From the cell containing the given text, extract its center point as [X, Y] coordinate. 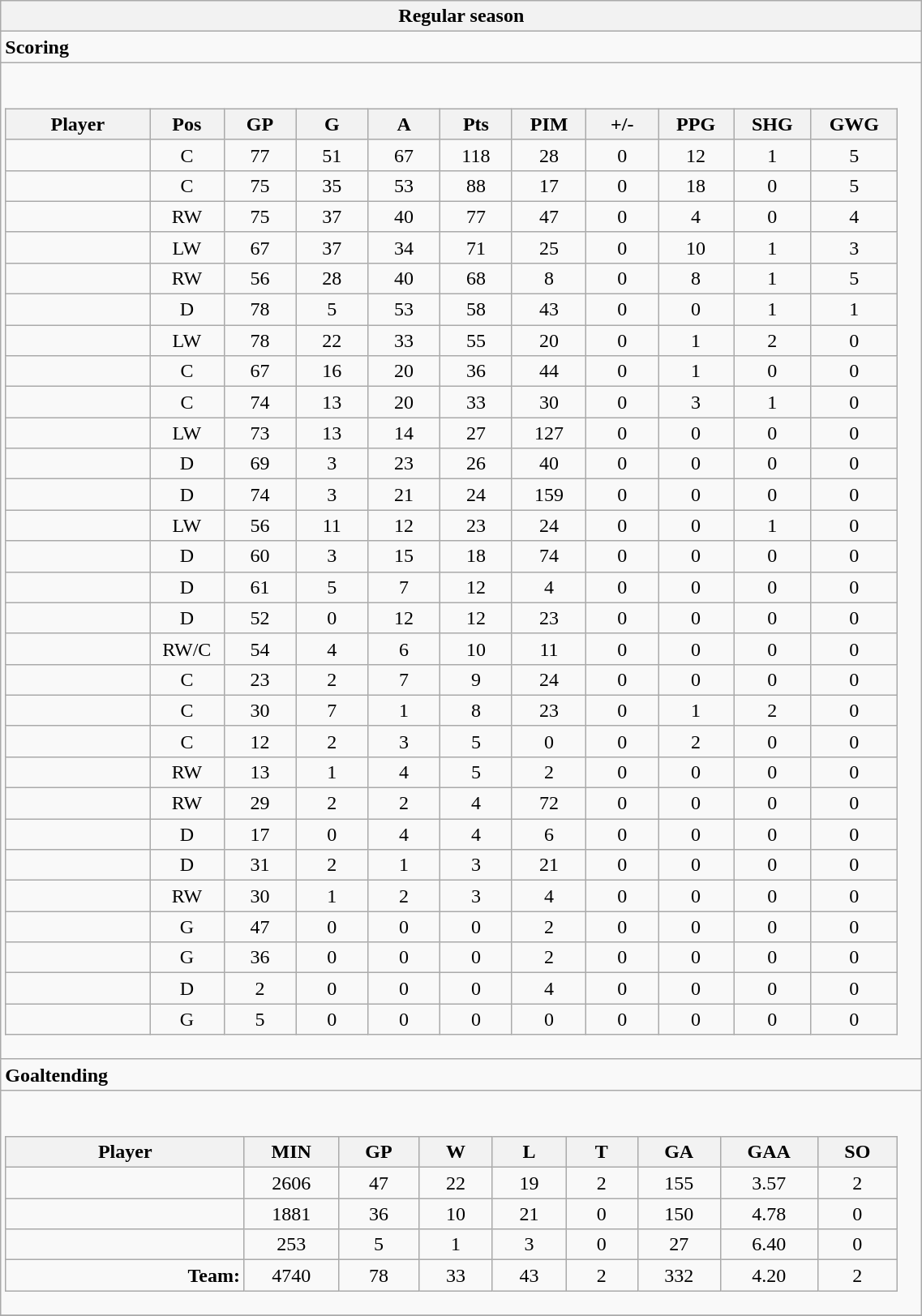
L [529, 1152]
SHG [773, 124]
PPG [696, 124]
Team: [125, 1275]
29 [259, 804]
15 [404, 556]
51 [332, 155]
2606 [291, 1183]
19 [529, 1183]
W [456, 1152]
16 [332, 371]
69 [259, 464]
34 [404, 247]
155 [679, 1183]
54 [259, 649]
253 [291, 1245]
88 [475, 186]
GAA [769, 1152]
GWG [854, 124]
1881 [291, 1214]
Pos [187, 124]
58 [475, 310]
61 [259, 587]
RW/C [187, 649]
Scoring [461, 47]
Goaltending [461, 1074]
14 [404, 433]
GA [679, 1152]
25 [549, 247]
332 [679, 1275]
118 [475, 155]
T [602, 1152]
Regular season [461, 16]
52 [259, 618]
4740 [291, 1275]
60 [259, 556]
72 [549, 804]
A [404, 124]
6.40 [769, 1245]
SO [857, 1152]
35 [332, 186]
3.57 [769, 1183]
Pts [475, 124]
44 [549, 371]
9 [475, 679]
73 [259, 433]
159 [549, 495]
4.78 [769, 1214]
MIN [291, 1152]
Player MIN GP W L T GA GAA SO 2606 47 22 19 2 155 3.57 2 1881 36 10 21 0 150 4.78 0 253 5 1 3 0 27 6.40 0 Team: 4740 78 33 43 2 332 4.20 2 [461, 1202]
71 [475, 247]
31 [259, 865]
127 [549, 433]
150 [679, 1214]
26 [475, 464]
+/- [623, 124]
4.20 [769, 1275]
68 [475, 278]
PIM [549, 124]
55 [475, 341]
